For the text-containing cell, return its midpoint in (X, Y) coordinate format. 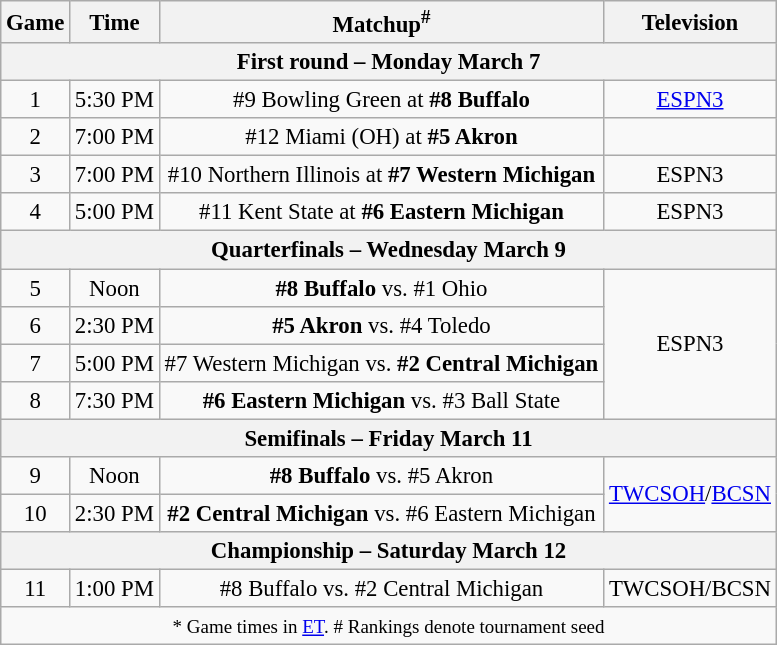
5:30 PM (115, 100)
7:30 PM (115, 400)
10 (36, 513)
9 (36, 476)
Television (690, 22)
#5 Akron vs. #4 Toledo (381, 325)
#2 Central Michigan vs. #6 Eastern Michigan (381, 513)
#8 Buffalo vs. #5 Akron (381, 476)
1:00 PM (115, 588)
5 (36, 288)
Time (115, 22)
Semifinals – Friday March 11 (389, 438)
3 (36, 175)
First round – Monday March 7 (389, 62)
#12 Miami (OH) at #5 Akron (381, 137)
11 (36, 588)
#7 Western Michigan vs. #2 Central Michigan (381, 363)
Game (36, 22)
* Game times in ET. # Rankings denote tournament seed (389, 626)
#8 Buffalo vs. #2 Central Michigan (381, 588)
Quarterfinals – Wednesday March 9 (389, 250)
7 (36, 363)
Championship – Saturday March 12 (389, 551)
1 (36, 100)
2 (36, 137)
#6 Eastern Michigan vs. #3 Ball State (381, 400)
#11 Kent State at #6 Eastern Michigan (381, 213)
6 (36, 325)
4 (36, 213)
#9 Bowling Green at #8 Buffalo (381, 100)
#10 Northern Illinois at #7 Western Michigan (381, 175)
#8 Buffalo vs. #1 Ohio (381, 288)
Matchup# (381, 22)
8 (36, 400)
